Determine the [x, y] coordinate at the center of the cell enclosing the given text.  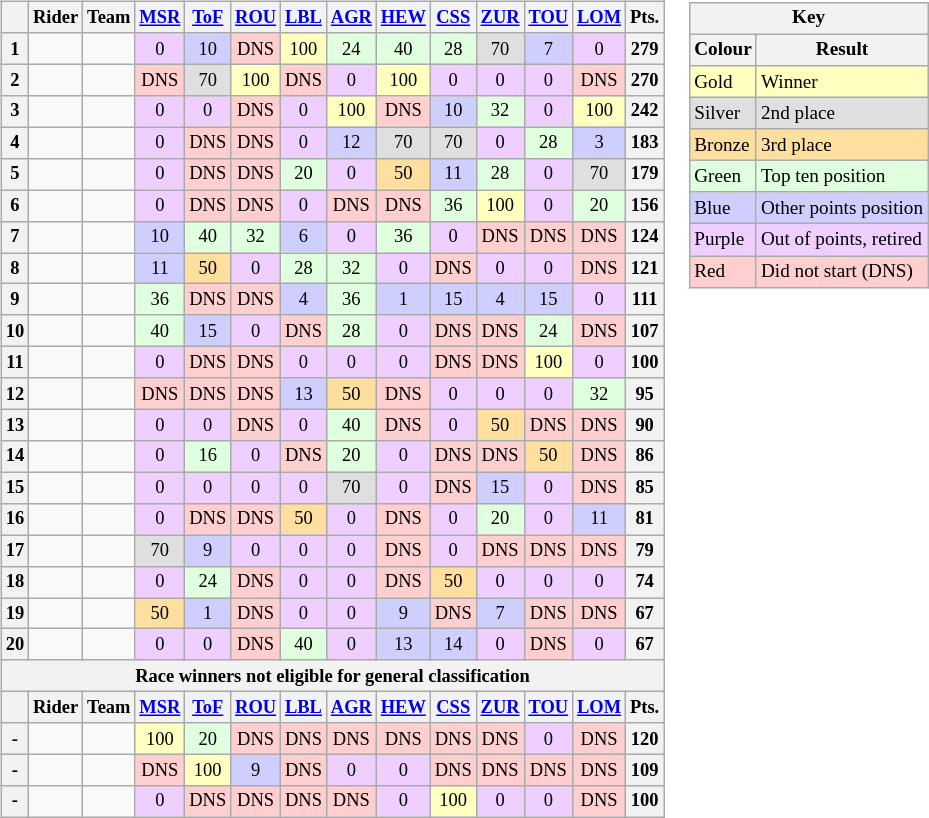
90 [645, 424]
Red [724, 272]
86 [645, 456]
124 [645, 236]
18 [14, 582]
Bronze [724, 145]
95 [645, 394]
Gold [724, 82]
Did not start (DNS) [842, 272]
17 [14, 550]
3rd place [842, 145]
120 [645, 738]
5 [14, 174]
179 [645, 174]
74 [645, 582]
270 [645, 80]
Top ten position [842, 177]
242 [645, 112]
Colour [724, 50]
Race winners not eligible for general classification [332, 676]
Result [842, 50]
79 [645, 550]
2 [14, 80]
156 [645, 206]
279 [645, 48]
2nd place [842, 113]
Silver [724, 113]
85 [645, 488]
111 [645, 300]
121 [645, 268]
107 [645, 330]
109 [645, 770]
Key [809, 18]
Winner [842, 82]
19 [14, 614]
Out of points, retired [842, 240]
183 [645, 142]
8 [14, 268]
81 [645, 518]
Other points position [842, 208]
Green [724, 177]
Blue [724, 208]
Purple [724, 240]
